Find where the given text appears and provide that cell's center as (x, y) coordinate. 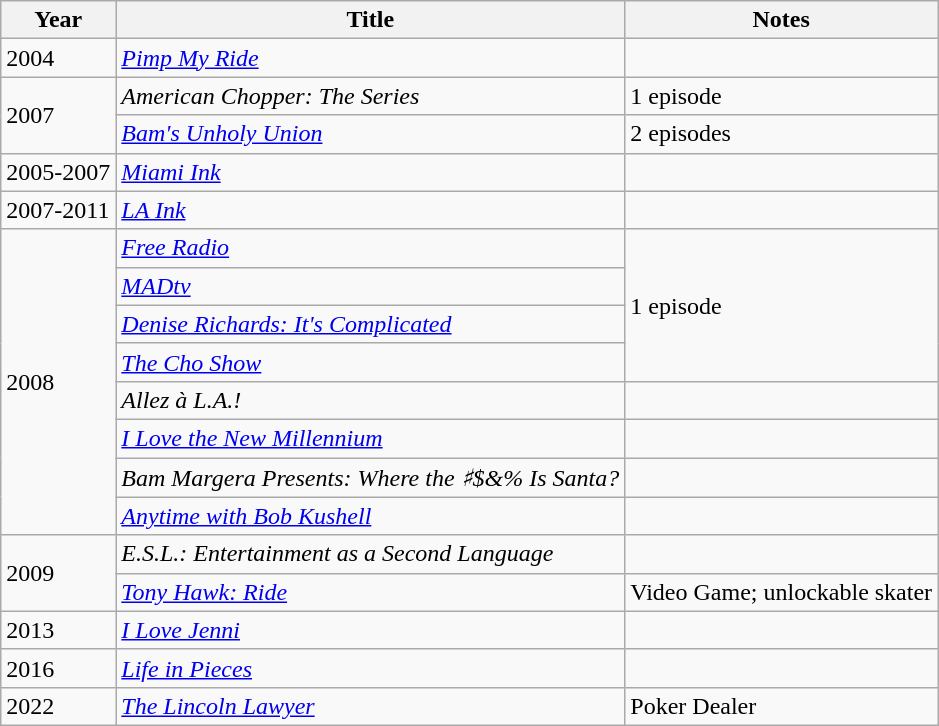
Video Game; unlockable skater (782, 592)
Tony Hawk: Ride (370, 592)
2004 (58, 58)
Pimp My Ride (370, 58)
Life in Pieces (370, 668)
Denise Richards: It's Complicated (370, 324)
Notes (782, 20)
2 episodes (782, 134)
2007-2011 (58, 210)
Anytime with Bob Kushell (370, 516)
I Love the New Millennium (370, 438)
Year (58, 20)
Bam's Unholy Union (370, 134)
E.S.L.: Entertainment as a Second Language (370, 554)
2007 (58, 115)
Poker Dealer (782, 706)
2016 (58, 668)
2009 (58, 573)
American Chopper: The Series (370, 96)
2013 (58, 630)
2005-2007 (58, 172)
The Cho Show (370, 362)
The Lincoln Lawyer (370, 706)
Bam Margera Presents: Where the ♯$&% Is Santa? (370, 478)
2008 (58, 382)
Free Radio (370, 248)
LA Ink (370, 210)
Title (370, 20)
MADtv (370, 286)
Allez à L.A.! (370, 400)
2022 (58, 706)
I Love Jenni (370, 630)
Miami Ink (370, 172)
